Find where the given text appears and provide that cell's center as (X, Y) coordinate. 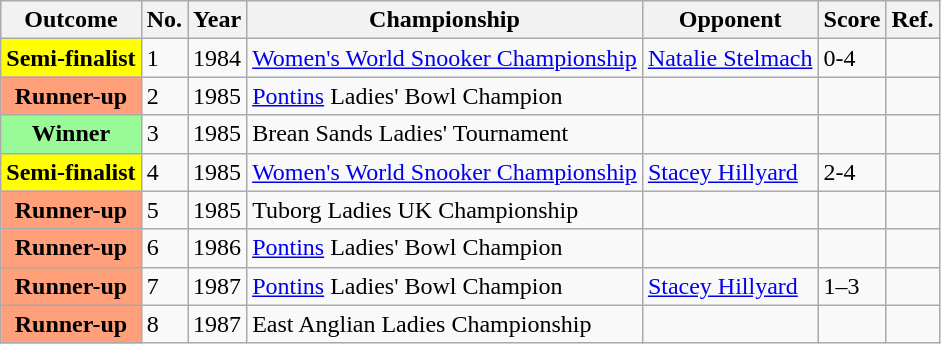
6 (164, 248)
Ref. (912, 20)
0-4 (852, 58)
Outcome (71, 20)
8 (164, 324)
No. (164, 20)
East Anglian Ladies Championship (445, 324)
Brean Sands Ladies' Tournament (445, 134)
1984 (218, 58)
1986 (218, 248)
Winner (71, 134)
Tuborg Ladies UK Championship (445, 210)
7 (164, 286)
1 (164, 58)
Year (218, 20)
3 (164, 134)
Opponent (730, 20)
2-4 (852, 172)
Championship (445, 20)
Score (852, 20)
4 (164, 172)
2 (164, 96)
Natalie Stelmach (730, 58)
5 (164, 210)
1–3 (852, 286)
